Return (X, Y) of the center of cell containing provided text 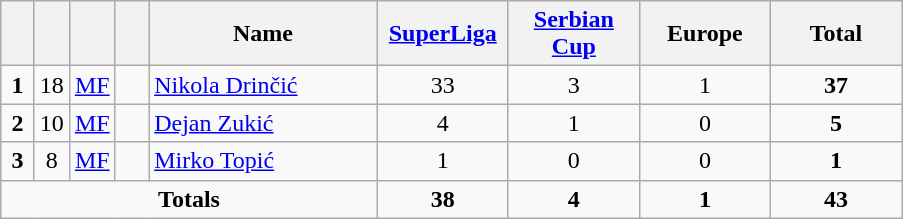
Total (836, 34)
5 (836, 123)
18 (52, 85)
Nikola Drinčić (264, 85)
Totals (189, 199)
SuperLiga (442, 34)
Europe (704, 34)
37 (836, 85)
43 (836, 199)
Name (264, 34)
Dejan Zukić (264, 123)
33 (442, 85)
Serbian Cup (574, 34)
8 (52, 161)
10 (52, 123)
38 (442, 199)
2 (18, 123)
Mirko Topić (264, 161)
